Scan for the cell matching the given text and deliver its [x, y] coordinate at center. 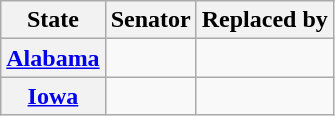
State [53, 20]
Iowa [53, 96]
Senator [150, 20]
Replaced by [264, 20]
Alabama [53, 58]
